Scan for the cell matching the given text and deliver its (x, y) coordinate at center. 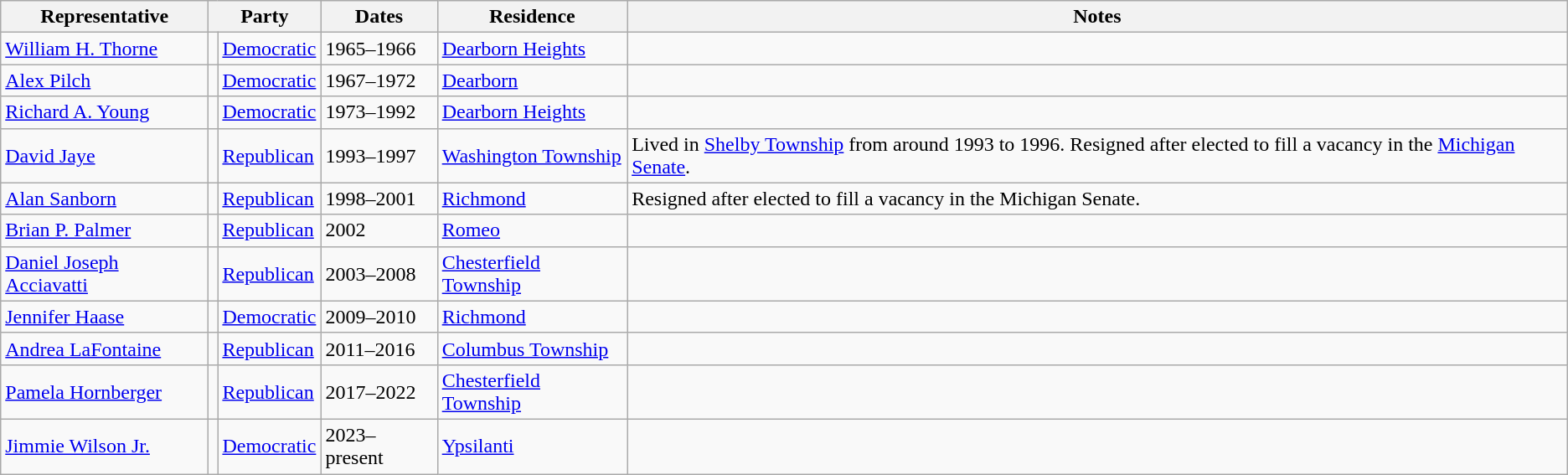
1965–1966 (379, 49)
Richard A. Young (105, 112)
Residence (532, 17)
Alan Sanborn (105, 199)
Ypsilanti (532, 446)
Daniel Joseph Acciavatti (105, 273)
Dates (379, 17)
Columbus Township (532, 349)
2009–2010 (379, 317)
Representative (105, 17)
Washington Township (532, 156)
Alex Pilch (105, 80)
David Jaye (105, 156)
2023–present (379, 446)
Lived in Shelby Township from around 1993 to 1996. Resigned after elected to fill a vacancy in the Michigan Senate. (1097, 156)
1998–2001 (379, 199)
Jennifer Haase (105, 317)
Romeo (532, 230)
Notes (1097, 17)
2017–2022 (379, 392)
Brian P. Palmer (105, 230)
2003–2008 (379, 273)
Resigned after elected to fill a vacancy in the Michigan Senate. (1097, 199)
Dearborn (532, 80)
William H. Thorne (105, 49)
1993–1997 (379, 156)
1973–1992 (379, 112)
2002 (379, 230)
Party (265, 17)
Pamela Hornberger (105, 392)
Andrea LaFontaine (105, 349)
Jimmie Wilson Jr. (105, 446)
1967–1972 (379, 80)
2011–2016 (379, 349)
